Capture the cell that displays the provided text and extract its (X, Y) central coordinate. 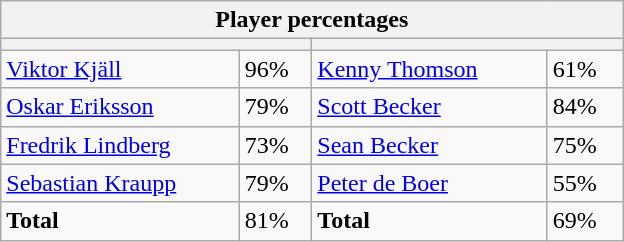
84% (585, 107)
96% (276, 69)
81% (276, 221)
Scott Becker (430, 107)
Kenny Thomson (430, 69)
Sean Becker (430, 145)
Fredrik Lindberg (120, 145)
Peter de Boer (430, 183)
61% (585, 69)
73% (276, 145)
Oskar Eriksson (120, 107)
Viktor Kjäll (120, 69)
75% (585, 145)
55% (585, 183)
Player percentages (312, 20)
69% (585, 221)
Sebastian Kraupp (120, 183)
